Determine the (x, y) coordinate at the center of the cell enclosing the given text.  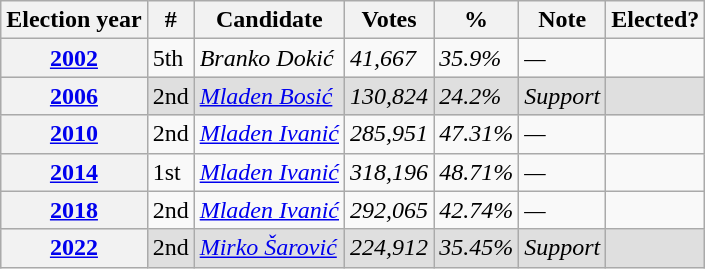
285,951 (390, 134)
35.9% (476, 58)
# (170, 20)
Votes (390, 20)
47.31% (476, 134)
42.74% (476, 210)
24.2% (476, 96)
2014 (74, 172)
130,824 (390, 96)
Candidate (269, 20)
41,667 (390, 58)
5th (170, 58)
224,912 (390, 248)
Branko Dokić (269, 58)
Note (562, 20)
2002 (74, 58)
2010 (74, 134)
Mirko Šarović (269, 248)
2018 (74, 210)
48.71% (476, 172)
318,196 (390, 172)
2006 (74, 96)
Elected? (656, 20)
Election year (74, 20)
35.45% (476, 248)
2022 (74, 248)
% (476, 20)
1st (170, 172)
292,065 (390, 210)
Mladen Bosić (269, 96)
